Search for the cell housing the specified text and yield its (x, y) center coordinate. 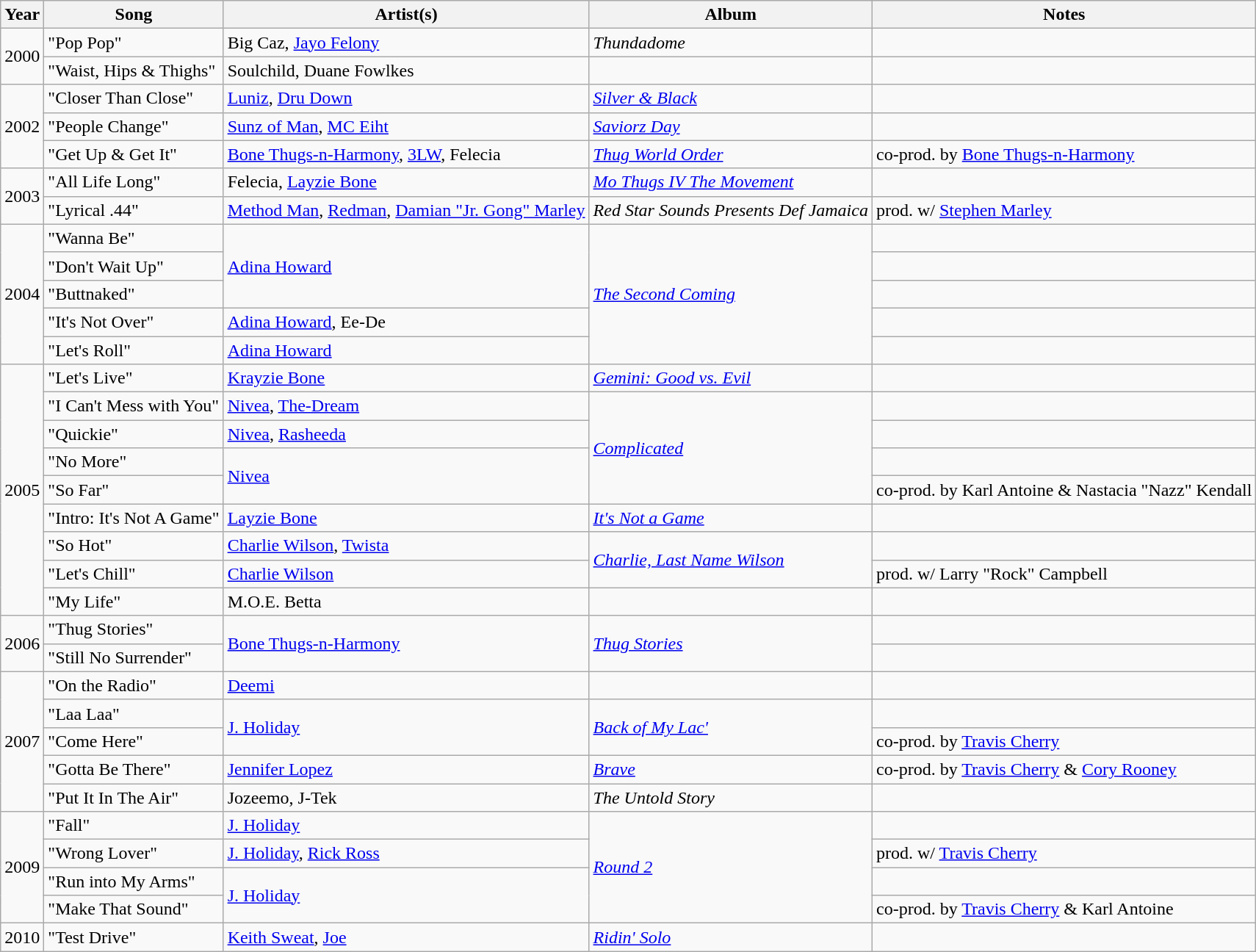
"People Change" (134, 126)
Thug World Order (730, 154)
It's Not a Game (730, 518)
Silver & Black (730, 98)
Deemi (406, 685)
Thundadome (730, 43)
Notes (1064, 15)
"Let's Chill" (134, 574)
Song (134, 15)
Charlie Wilson, Twista (406, 546)
2003 (22, 196)
"Run into My Arms" (134, 881)
co-prod. by Travis Cherry & Cory Rooney (1064, 769)
"Don't Wait Up" (134, 266)
prod. w/ Travis Cherry (1064, 854)
co-prod. by Karl Antoine & Nastacia "Nazz" Kendall (1064, 490)
2000 (22, 57)
Layzie Bone (406, 518)
"Intro: It's Not A Game" (134, 518)
Album (730, 15)
"Fall" (134, 826)
2010 (22, 937)
Luniz, Dru Down (406, 98)
"Closer Than Close" (134, 98)
co-prod. by Travis Cherry & Karl Antoine (1064, 909)
Round 2 (730, 868)
Nivea, The-Dream (406, 406)
co-prod. by Bone Thugs-n-Harmony (1064, 154)
"Put It In The Air" (134, 797)
2004 (22, 294)
Year (22, 15)
"Make That Sound" (134, 909)
2007 (22, 741)
Jennifer Lopez (406, 769)
"I Can't Mess with You" (134, 406)
"Laa Laa" (134, 713)
"So Far" (134, 490)
"Thug Stories" (134, 630)
Soulchild, Duane Fowlkes (406, 71)
The Untold Story (730, 797)
"Pop Pop" (134, 43)
"Waist, Hips & Thighs" (134, 71)
Artist(s) (406, 15)
Bone Thugs-n-Harmony, 3LW, Felecia (406, 154)
"Buttnaked" (134, 294)
"Gotta Be There" (134, 769)
2002 (22, 126)
Mo Thugs IV The Movement (730, 182)
Nivea (406, 476)
Thug Stories (730, 643)
"Lyrical .44" (134, 210)
Jozeemo, J-Tek (406, 797)
M.O.E. Betta (406, 602)
prod. w/ Stephen Marley (1064, 210)
co-prod. by Travis Cherry (1064, 741)
2009 (22, 868)
"Still No Surrender" (134, 657)
The Second Coming (730, 294)
Saviorz Day (730, 126)
Gemini: Good vs. Evil (730, 378)
"Get Up & Get It" (134, 154)
"Come Here" (134, 741)
Red Star Sounds Presents Def Jamaica (730, 210)
"On the Radio" (134, 685)
"Let's Live" (134, 378)
Charlie, Last Name Wilson (730, 560)
Keith Sweat, Joe (406, 937)
Nivea, Rasheeda (406, 434)
"Test Drive" (134, 937)
prod. w/ Larry "Rock" Campbell (1064, 574)
"Let's Roll" (134, 350)
"All Life Long" (134, 182)
Method Man, Redman, Damian "Jr. Gong" Marley (406, 210)
"Wanna Be" (134, 238)
Charlie Wilson (406, 574)
"So Hot" (134, 546)
Complicated (730, 448)
2005 (22, 491)
Adina Howard, Ee-De (406, 322)
Felecia, Layzie Bone (406, 182)
"Quickie" (134, 434)
Krayzie Bone (406, 378)
Bone Thugs-n-Harmony (406, 643)
Brave (730, 769)
"My Life" (134, 602)
Big Caz, Jayo Felony (406, 43)
2006 (22, 643)
"No More" (134, 462)
Ridin' Solo (730, 937)
J. Holiday, Rick Ross (406, 854)
Sunz of Man, MC Eiht (406, 126)
"It's Not Over" (134, 322)
Back of My Lac' (730, 727)
"Wrong Lover" (134, 854)
